From the cell containing the given text, extract its center point as [x, y] coordinate. 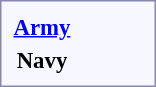
Navy [42, 60]
Army [42, 27]
